Return the [X, Y] coordinate for the center point of the cell that contains the specified text.  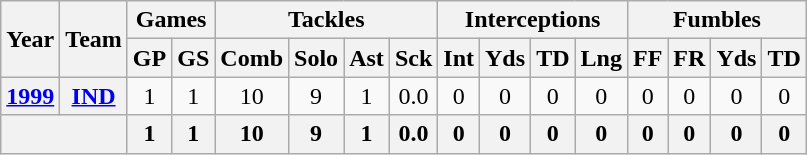
FF [647, 58]
Solo [316, 58]
FR [690, 58]
Ast [367, 58]
Games [170, 20]
Fumbles [716, 20]
1999 [30, 96]
IND [94, 96]
Tackles [326, 20]
GP [149, 58]
Team [94, 39]
Year [30, 39]
Int [459, 58]
Lng [601, 58]
GS [194, 58]
Sck [413, 58]
Interceptions [533, 20]
Comb [252, 58]
